Locate the cell with the specified text and output its [x, y] center coordinate. 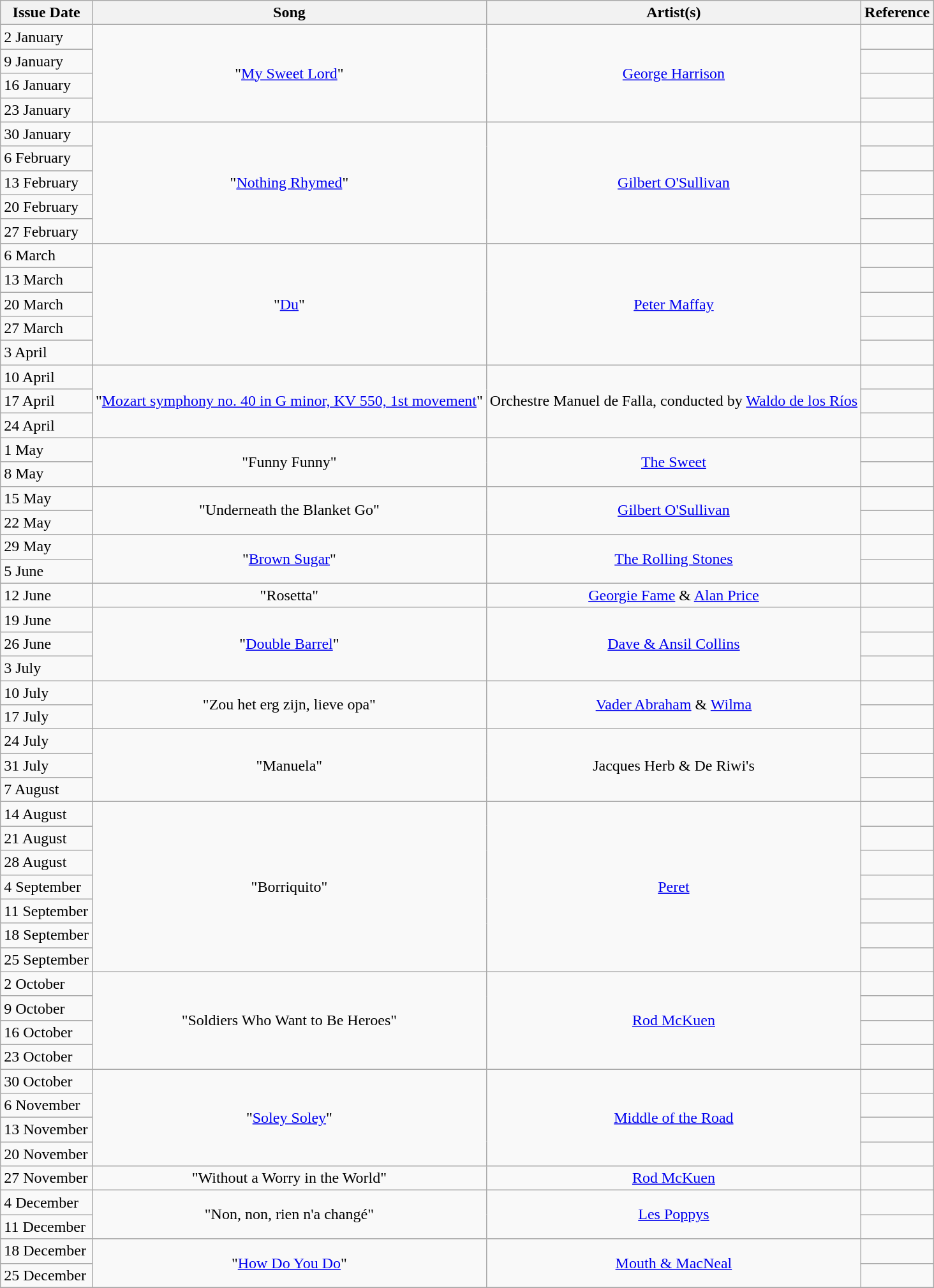
13 February [47, 182]
27 February [47, 231]
2 January [47, 37]
17 July [47, 717]
24 April [47, 426]
8 May [47, 474]
27 March [47, 329]
"Double Barrel" [289, 644]
13 November [47, 1130]
The Rolling Stones [674, 559]
"Soley Soley" [289, 1118]
28 August [47, 862]
6 March [47, 255]
"Without a Worry in the World" [289, 1178]
"Rosetta" [289, 595]
10 July [47, 692]
"Mozart symphony no. 40 in G minor, KV 550, 1st movement" [289, 401]
"Du" [289, 304]
15 May [47, 498]
18 December [47, 1251]
"Brown Sugar" [289, 559]
Orchestre Manuel de Falla, conducted by Waldo de los Ríos [674, 401]
9 January [47, 61]
9 October [47, 1008]
2 October [47, 984]
4 December [47, 1203]
7 August [47, 790]
"My Sweet Lord" [289, 73]
20 March [47, 304]
George Harrison [674, 73]
"Zou het erg zijn, lieve opa" [289, 704]
5 June [47, 571]
18 September [47, 935]
6 February [47, 158]
30 October [47, 1081]
24 July [47, 741]
21 August [47, 838]
"Manuela" [289, 766]
Artist(s) [674, 13]
11 December [47, 1227]
Issue Date [47, 13]
3 April [47, 353]
4 September [47, 887]
17 April [47, 401]
25 September [47, 959]
"Nothing Rhymed" [289, 182]
16 October [47, 1032]
Middle of the Road [674, 1118]
Dave & Ansil Collins [674, 644]
"How Do You Do" [289, 1263]
16 January [47, 85]
1 May [47, 450]
"Soldiers Who Want to Be Heroes" [289, 1020]
Song [289, 13]
11 September [47, 911]
Les Poppys [674, 1215]
"Funny Funny" [289, 462]
22 May [47, 522]
10 April [47, 377]
30 January [47, 134]
31 July [47, 766]
Reference [897, 13]
23 October [47, 1056]
14 August [47, 814]
Peter Maffay [674, 304]
3 July [47, 668]
23 January [47, 110]
29 May [47, 547]
27 November [47, 1178]
20 November [47, 1154]
Mouth & MacNeal [674, 1263]
13 March [47, 279]
"Borriquito" [289, 887]
Jacques Herb & De Riwi's [674, 766]
"Non, non, rien n'a changé" [289, 1215]
Georgie Fame & Alan Price [674, 595]
20 February [47, 207]
12 June [47, 595]
6 November [47, 1106]
25 December [47, 1275]
19 June [47, 619]
The Sweet [674, 462]
"Underneath the Blanket Go" [289, 510]
Peret [674, 887]
Vader Abraham & Wilma [674, 704]
26 June [47, 644]
